For the text-containing cell, return its midpoint in (x, y) coordinate format. 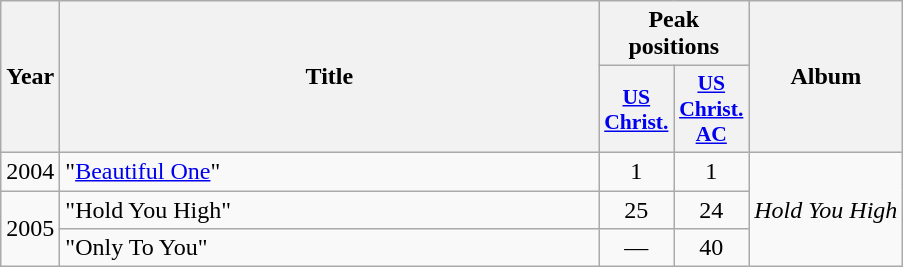
Peak positions (674, 34)
Year (30, 77)
US Christ. AC (712, 110)
"Beautiful One" (330, 171)
40 (712, 248)
Album (826, 77)
"Only To You" (330, 248)
— (636, 248)
"Hold You High" (330, 209)
24 (712, 209)
2005 (30, 228)
Title (330, 77)
US Christ. (636, 110)
25 (636, 209)
2004 (30, 171)
Hold You High (826, 209)
